Return the [X, Y] coordinate for the center point of the cell that contains the specified text.  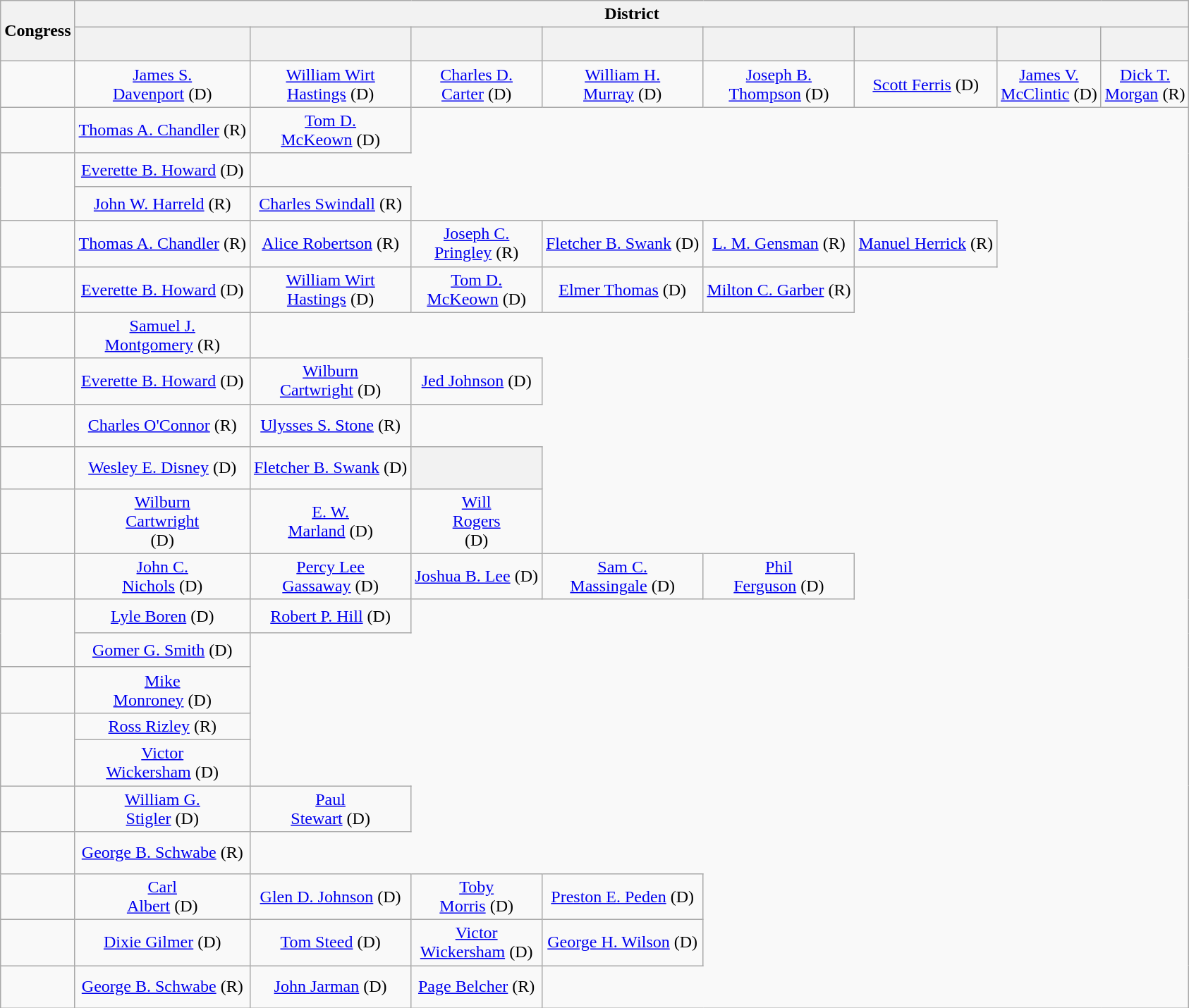
Charles O'Connor (R) [162, 425]
Preston E. Peden (D) [622, 897]
PaulStewart (D) [330, 808]
Dixie Gilmer (D) [162, 943]
John C.Nichols (D) [162, 577]
TobyMorris (D) [477, 897]
Sam C.Massingale (D) [622, 577]
John Jarman (D) [330, 987]
Joseph C.Pringley (R) [477, 244]
George H. Wilson (D) [622, 943]
Tom Steed (D) [330, 943]
Charles Swindall (R) [330, 204]
Lyle Boren (D) [162, 616]
Joseph B.Thompson (D) [779, 85]
MikeMonroney (D) [162, 689]
Gomer G. Smith (D) [162, 650]
Milton C. Garber (R) [779, 289]
Elmer Thomas (D) [622, 289]
Page Belcher (R) [477, 987]
Ross Rizley (R) [162, 726]
PhilFerguson (D) [779, 577]
WilburnCartwright (D) [330, 381]
Congress [38, 31]
Robert P. Hill (D) [330, 616]
Jed Johnson (D) [477, 381]
L. M. Gensman (R) [779, 244]
CarlAlbert (D) [162, 897]
John W. Harreld (R) [162, 204]
WilburnCartwright(D) [162, 521]
Charles D.Carter (D) [477, 85]
Joshua B. Lee (D) [477, 577]
Samuel J.Montgomery (R) [162, 336]
District [632, 14]
Dick T.Morgan (R) [1145, 85]
Alice Robertson (R) [330, 244]
Wesley E. Disney (D) [162, 467]
Glen D. Johnson (D) [330, 897]
WillRogers(D) [477, 521]
James V.McClintic (D) [1049, 85]
William H.Murray (D) [622, 85]
Percy LeeGassaway (D) [330, 577]
Ulysses S. Stone (R) [330, 425]
William G.Stigler (D) [162, 808]
Scott Ferris (D) [926, 85]
James S.Davenport (D) [162, 85]
E. W.Marland (D) [330, 521]
Manuel Herrick (R) [926, 244]
